Pinpoint the cell where the given text exists, returning its [X, Y] midpoint coordinate. 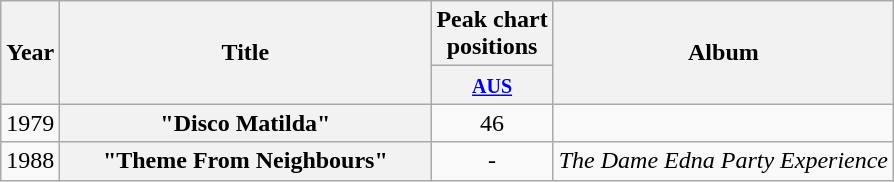
Peak chartpositions [492, 34]
"Theme From Neighbours" [246, 161]
Year [30, 52]
Title [246, 52]
"Disco Matilda" [246, 123]
1979 [30, 123]
The Dame Edna Party Experience [723, 161]
1988 [30, 161]
AUS [492, 85]
46 [492, 123]
Album [723, 52]
- [492, 161]
